Pinpoint the cell where the given text exists, returning its (X, Y) midpoint coordinate. 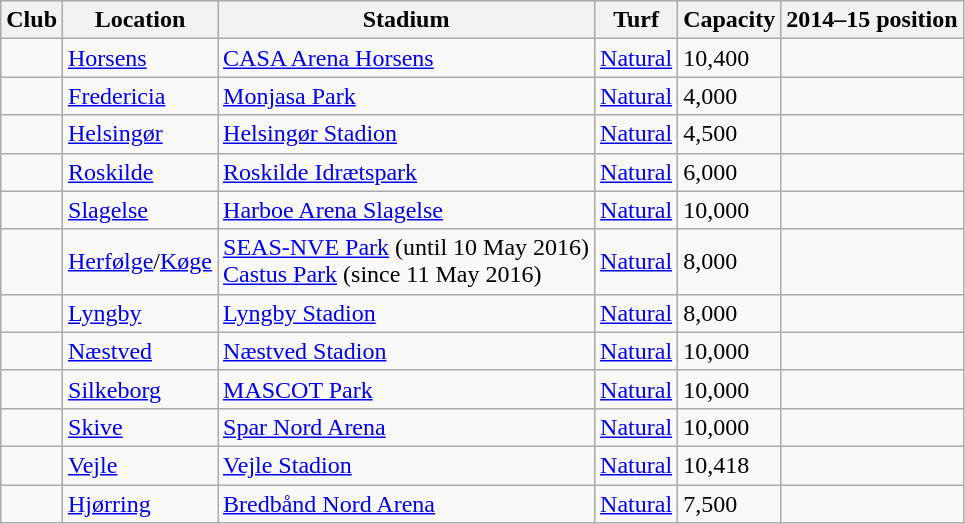
7,500 (730, 503)
Roskilde (140, 172)
Club (32, 20)
CASA Arena Horsens (406, 58)
Helsingør Stadion (406, 134)
Location (140, 20)
Roskilde Idrætspark (406, 172)
Turf (636, 20)
Vejle (140, 465)
4,000 (730, 96)
Bredbånd Nord Arena (406, 503)
Vejle Stadion (406, 465)
Harboe Arena Slagelse (406, 210)
Monjasa Park (406, 96)
SEAS-NVE Park (until 10 May 2016)Castus Park (since 11 May 2016) (406, 262)
Horsens (140, 58)
MASCOT Park (406, 389)
4,500 (730, 134)
Capacity (730, 20)
2014–15 position (872, 20)
Helsingør (140, 134)
Spar Nord Arena (406, 427)
Silkeborg (140, 389)
Slagelse (140, 210)
10,418 (730, 465)
10,400 (730, 58)
Skive (140, 427)
Næstved Stadion (406, 351)
6,000 (730, 172)
Næstved (140, 351)
Lyngby Stadion (406, 313)
Hjørring (140, 503)
Stadium (406, 20)
Herfølge/Køge (140, 262)
Fredericia (140, 96)
Lyngby (140, 313)
